Identify which cell holds the provided text, then report its (x, y) central coordinate. 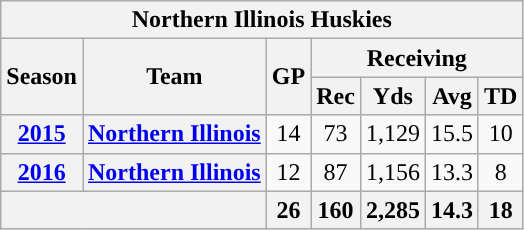
87 (336, 172)
1,129 (392, 134)
Yds (392, 96)
2,285 (392, 210)
15.5 (452, 134)
12 (288, 172)
18 (500, 210)
10 (500, 134)
13.3 (452, 172)
Team (174, 77)
26 (288, 210)
TD (500, 96)
Avg (452, 96)
2015 (42, 134)
2016 (42, 172)
73 (336, 134)
Rec (336, 96)
14.3 (452, 210)
1,156 (392, 172)
GP (288, 77)
8 (500, 172)
Northern Illinois Huskies (262, 20)
Receiving (417, 58)
Season (42, 77)
14 (288, 134)
160 (336, 210)
